Return the [X, Y] coordinate for the center point of the cell that contains the specified text.  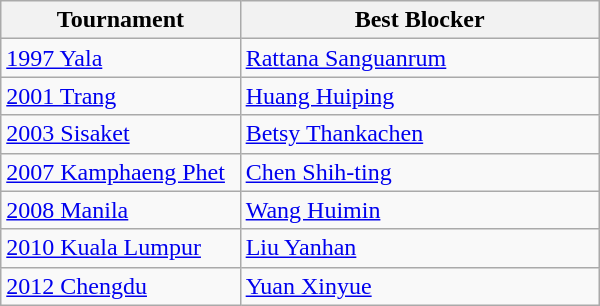
Yuan Xinyue [420, 286]
2012 Chengdu [120, 286]
Best Blocker [420, 20]
Liu Yanhan [420, 248]
2003 Sisaket [120, 134]
1997 Yala [120, 58]
2001 Trang [120, 96]
2010 Kuala Lumpur [120, 248]
Chen Shih-ting [420, 172]
Betsy Thankachen [420, 134]
Huang Huiping [420, 96]
Tournament [120, 20]
Rattana Sanguanrum [420, 58]
Wang Huimin [420, 210]
2007 Kamphaeng Phet [120, 172]
2008 Manila [120, 210]
